Find where the given text appears and provide that cell's center as (x, y) coordinate. 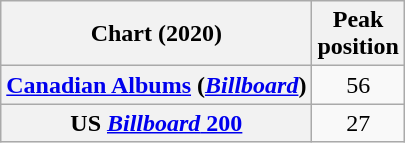
56 (358, 85)
Canadian Albums (Billboard) (156, 85)
Peakposition (358, 34)
US Billboard 200 (156, 123)
27 (358, 123)
Chart (2020) (156, 34)
